Scan for the cell matching the given text and deliver its [X, Y] coordinate at center. 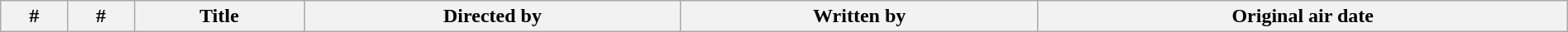
Written by [859, 16]
Directed by [493, 16]
Title [218, 16]
Original air date [1303, 16]
